Detect which cell encompasses the target text, then output its [X, Y] center coordinate. 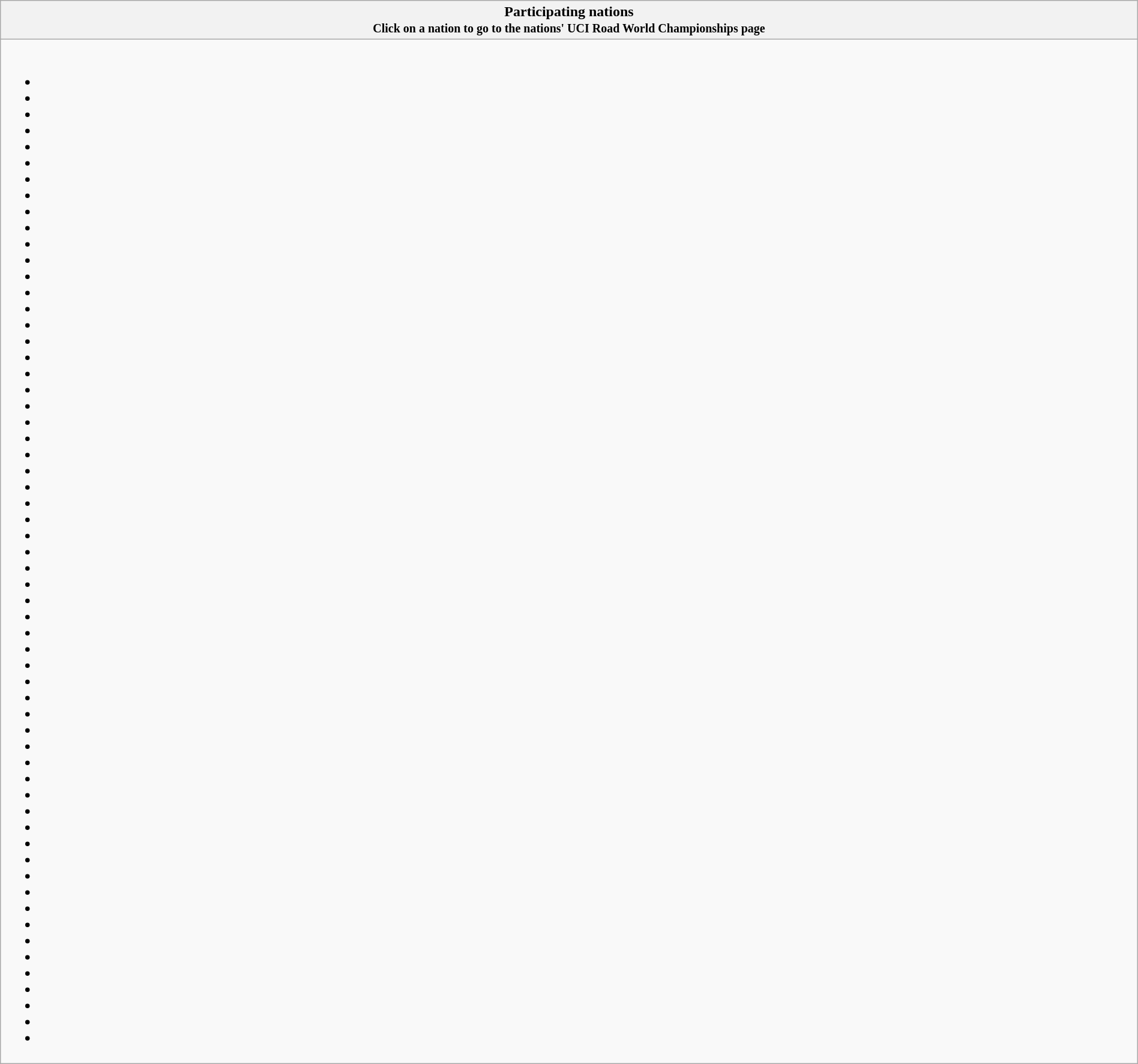
Participating nationsClick on a nation to go to the nations' UCI Road World Championships page [569, 20]
